Return [X, Y] of the center of cell containing provided text 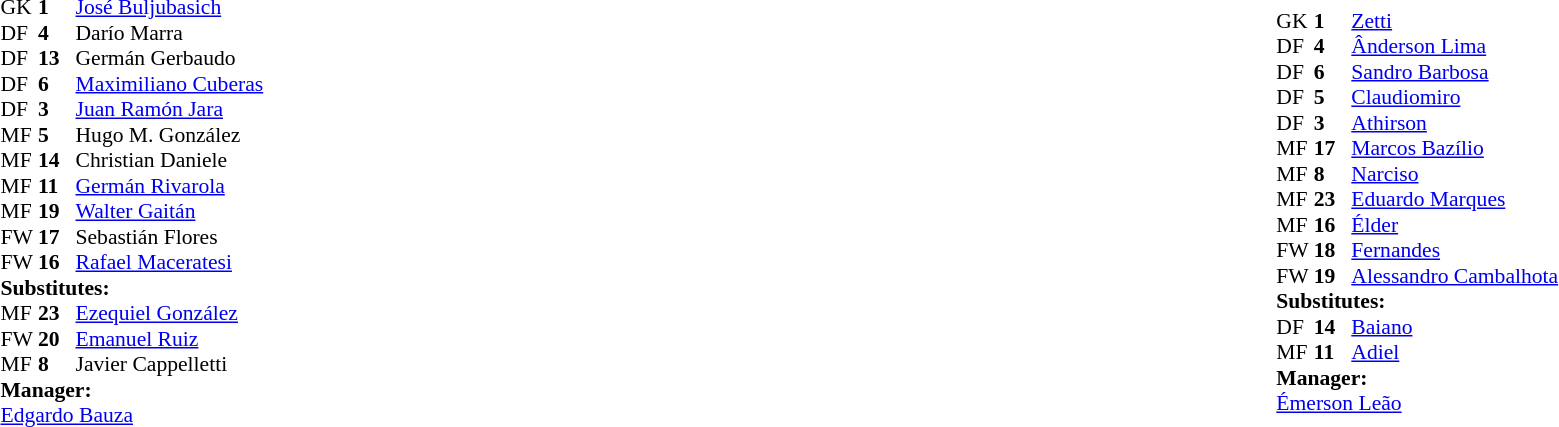
Sandro Barbosa [1454, 71]
Claudiomiro [1454, 97]
Émerson Leão [1417, 403]
Hugo M. González [170, 135]
Athirson [1454, 122]
Ezequiel González [170, 313]
Ânderson Lima [1454, 46]
18 [1333, 250]
Maximiliano Cuberas [170, 84]
Germán Gerbaudo [170, 59]
Sebastián Flores [170, 237]
Fernandes [1454, 250]
Baiano [1454, 326]
1 [1333, 20]
20 [57, 339]
Darío Marra [170, 33]
Rafael Maceratesi [170, 263]
Walter Gaitán [170, 211]
Narciso [1454, 173]
Eduardo Marques [1454, 199]
Juan Ramón Jara [170, 109]
Marcos Bazílio [1454, 148]
13 [57, 59]
Alessandro Cambalhota [1454, 275]
GK [1295, 20]
Germán Rivarola [170, 186]
Christian Daniele [170, 161]
Zetti [1454, 20]
Adiel [1454, 352]
Emanuel Ruiz [170, 339]
Javier Cappelletti [170, 365]
Élder [1454, 224]
